Find where the given text appears and provide that cell's center as [x, y] coordinate. 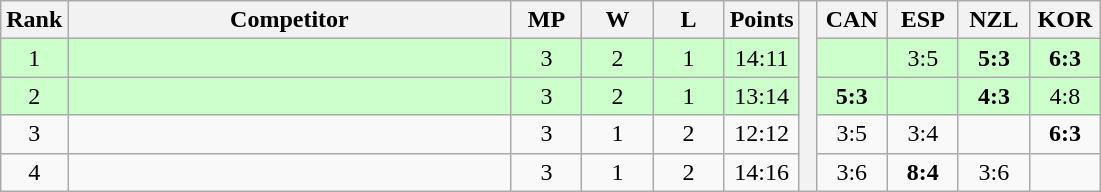
CAN [852, 20]
4 [34, 172]
L [688, 20]
4:3 [994, 96]
ESP [922, 20]
MP [546, 20]
3:4 [922, 134]
KOR [1064, 20]
14:16 [762, 172]
Competitor [290, 20]
Points [762, 20]
8:4 [922, 172]
14:11 [762, 58]
12:12 [762, 134]
4:8 [1064, 96]
NZL [994, 20]
Rank [34, 20]
13:14 [762, 96]
W [618, 20]
